Return (X, Y) of the center of cell containing provided text 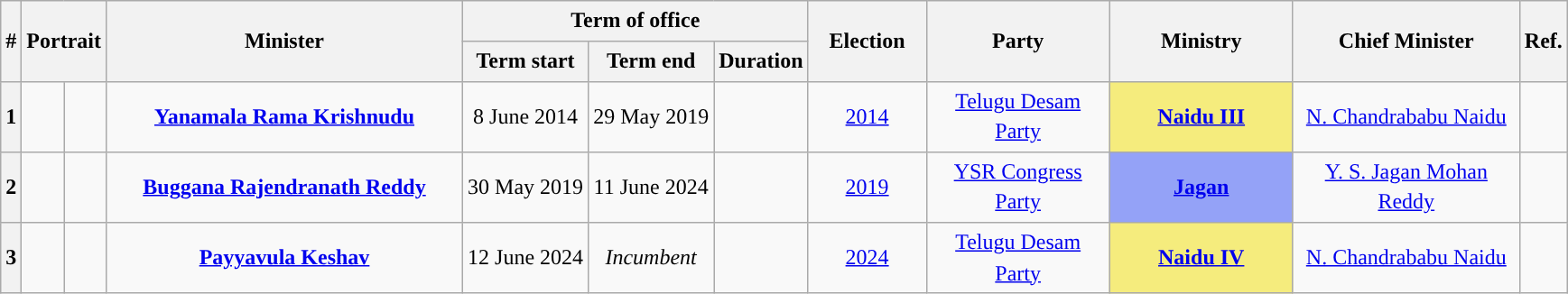
Duration (761, 61)
11 June 2024 (652, 187)
1 (11, 116)
29 May 2019 (652, 116)
30 May 2019 (525, 187)
Ministry (1201, 41)
# (11, 41)
Jagan (1201, 187)
Naidu III (1201, 116)
Term of office (636, 22)
2014 (867, 116)
2024 (867, 258)
Portrait (64, 41)
Minister (283, 41)
Buggana Rajendranath Reddy (283, 187)
3 (11, 258)
Term end (652, 61)
12 June 2024 (525, 258)
Party (1018, 41)
Term start (525, 61)
8 June 2014 (525, 116)
Y. S. Jagan Mohan Reddy (1406, 187)
YSR Congress Party (1018, 187)
2 (11, 187)
2019 (867, 187)
Chief Minister (1406, 41)
Yanamala Rama Krishnudu (283, 116)
Ref. (1544, 41)
Payyavula Keshav (283, 258)
Election (867, 41)
Naidu IV (1201, 258)
Incumbent (652, 258)
